Output the [x, y] coordinate of the center of the cell containing the given text.  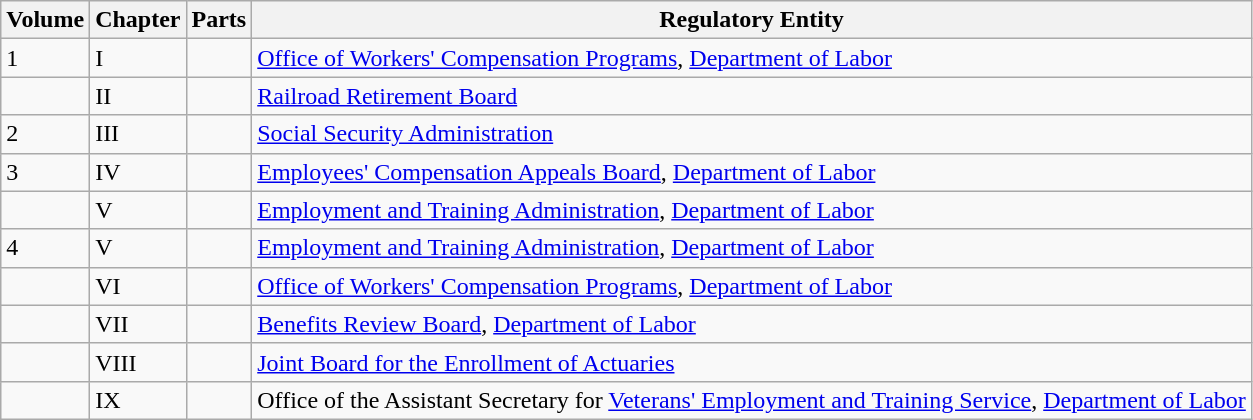
III [138, 134]
3 [46, 172]
VII [138, 324]
Chapter [138, 20]
Railroad Retirement Board [752, 96]
Joint Board for the Enrollment of Actuaries [752, 362]
Parts [219, 20]
I [138, 58]
1 [46, 58]
Social Security Administration [752, 134]
VIII [138, 362]
IV [138, 172]
4 [46, 248]
Benefits Review Board, Department of Labor [752, 324]
II [138, 96]
Volume [46, 20]
Office of the Assistant Secretary for Veterans' Employment and Training Service, Department of Labor [752, 400]
VI [138, 286]
IX [138, 400]
Regulatory Entity [752, 20]
Employees' Compensation Appeals Board, Department of Labor [752, 172]
2 [46, 134]
